Detect which cell encompasses the target text, then output its (x, y) center coordinate. 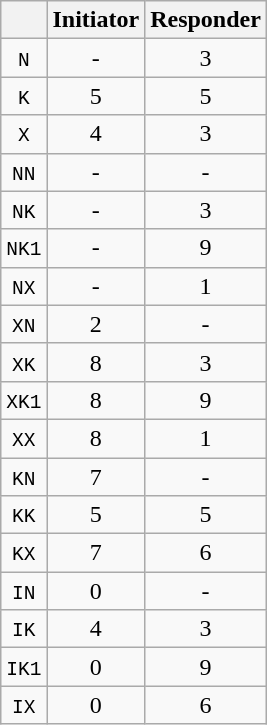
KX (24, 553)
IN (24, 591)
Initiator (96, 20)
NK1 (24, 248)
XN (24, 324)
XX (24, 438)
N (24, 58)
K (24, 96)
IX (24, 705)
X (24, 134)
NX (24, 286)
IK1 (24, 667)
XK1 (24, 400)
2 (96, 324)
NK (24, 210)
KN (24, 477)
Responder (206, 20)
KK (24, 515)
XK (24, 362)
NN (24, 172)
IK (24, 629)
